Search for the cell housing the specified text and yield its [x, y] center coordinate. 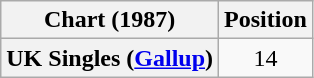
Position [266, 20]
14 [266, 58]
UK Singles (Gallup) [110, 58]
Chart (1987) [110, 20]
